Extract the (x, y) coordinate from the center of the cell holding the provided text.  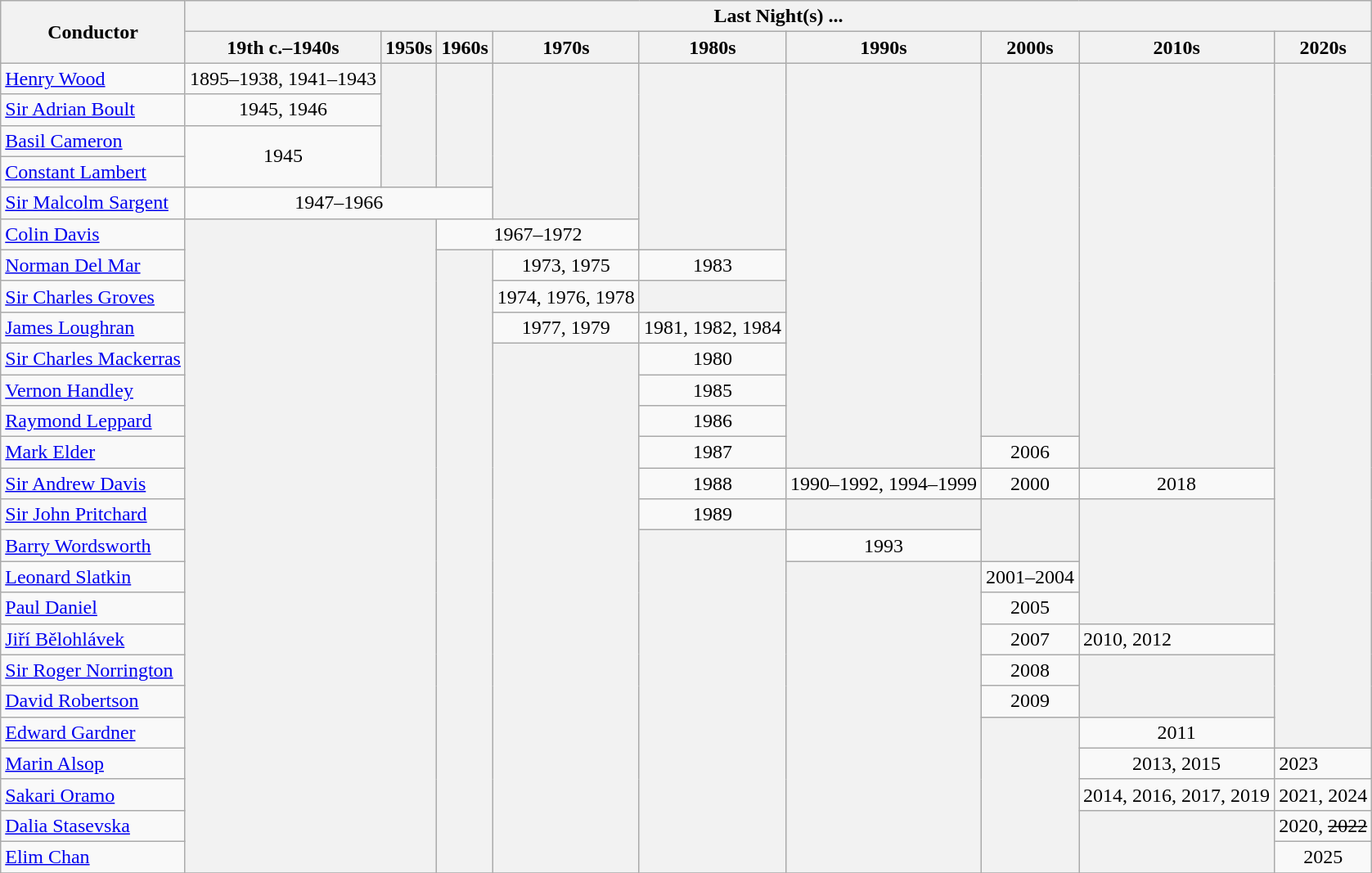
2018 (1176, 484)
1977, 1979 (566, 327)
Sir Malcolm Sargent (93, 203)
Sir Roger Norrington (93, 670)
Barry Wordsworth (93, 546)
1980 (712, 358)
Sakari Oramo (93, 794)
2025 (1324, 857)
Norman Del Mar (93, 265)
1895–1938, 1941–1943 (283, 79)
Jiří Bělohlávek (93, 639)
Marin Alsop (93, 763)
1990–1992, 1994–1999 (884, 484)
1993 (884, 546)
Sir Charles Mackerras (93, 358)
2020s (1324, 47)
1945 (283, 156)
1970s (566, 47)
1980s (712, 47)
2006 (1029, 452)
1945, 1946 (283, 110)
2001–2004 (1029, 577)
2021, 2024 (1324, 794)
Basil Cameron (93, 141)
1988 (712, 484)
Henry Wood (93, 79)
2000 (1029, 484)
1960s (465, 47)
Sir John Pritchard (93, 515)
2005 (1029, 608)
Elim Chan (93, 857)
2020, 2022 (1324, 826)
1974, 1976, 1978 (566, 296)
James Loughran (93, 327)
Mark Elder (93, 452)
Sir Adrian Boult (93, 110)
Last Night(s) ... (778, 16)
Sir Charles Groves (93, 296)
1986 (712, 421)
Conductor (93, 32)
1989 (712, 515)
2011 (1176, 732)
1947–1966 (339, 203)
2009 (1029, 701)
1967–1972 (538, 234)
2008 (1029, 670)
Vernon Handley (93, 390)
Leonard Slatkin (93, 577)
Edward Gardner (93, 732)
David Robertson (93, 701)
2013, 2015 (1176, 763)
1983 (712, 265)
2007 (1029, 639)
2010, 2012 (1176, 639)
1985 (712, 390)
1981, 1982, 1984 (712, 327)
Constant Lambert (93, 172)
Colin Davis (93, 234)
1973, 1975 (566, 265)
Dalia Stasevska (93, 826)
2000s (1029, 47)
Raymond Leppard (93, 421)
19th c.–1940s (283, 47)
2023 (1324, 763)
2014, 2016, 2017, 2019 (1176, 794)
Sir Andrew Davis (93, 484)
1990s (884, 47)
1950s (408, 47)
1987 (712, 452)
2010s (1176, 47)
Paul Daniel (93, 608)
